Pinpoint the cell where the given text exists, returning its (X, Y) midpoint coordinate. 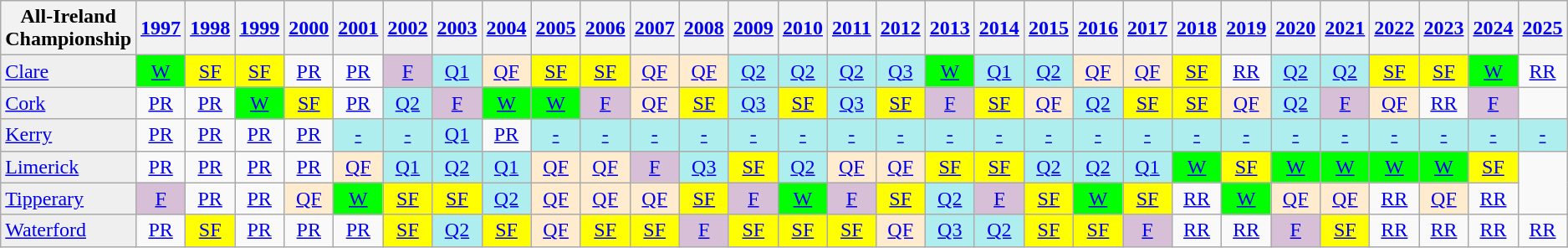
2021 (1345, 28)
2025 (1542, 28)
2004 (507, 28)
2012 (900, 28)
Cork (69, 103)
2022 (1395, 28)
2000 (309, 28)
2011 (851, 28)
2010 (803, 28)
1997 (161, 28)
2005 (555, 28)
2001 (358, 28)
2006 (605, 28)
2014 (999, 28)
2008 (704, 28)
2007 (654, 28)
2023 (1443, 28)
2009 (753, 28)
1999 (259, 28)
2016 (1097, 28)
2019 (1246, 28)
2024 (1494, 28)
2002 (408, 28)
Tipperary (69, 199)
2013 (950, 28)
All-Ireland Championship (69, 28)
2015 (1049, 28)
Waterford (69, 230)
2018 (1198, 28)
Kerry (69, 135)
2017 (1147, 28)
Limerick (69, 167)
2003 (457, 28)
1998 (211, 28)
Clare (69, 71)
2020 (1296, 28)
